Detect which cell encompasses the target text, then output its (x, y) center coordinate. 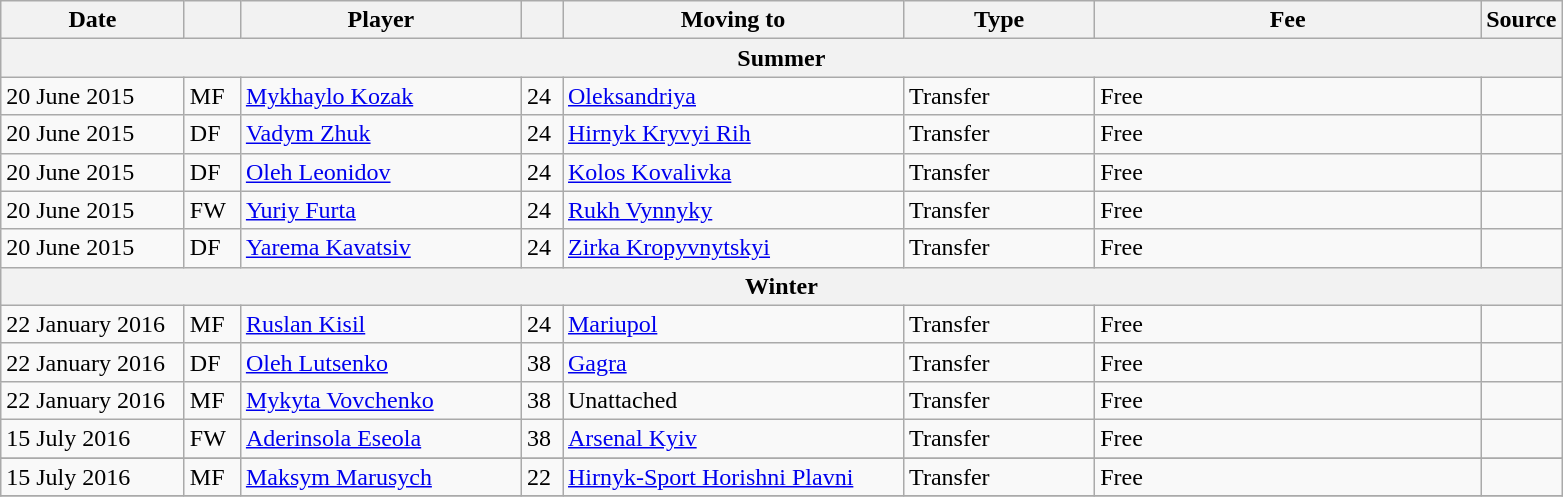
Hirnyk Kryvyi Rih (732, 134)
Date (93, 20)
Vadym Zhuk (380, 134)
Fee (1288, 20)
Kolos Kovalivka (732, 172)
Moving to (732, 20)
Yuriy Furta (380, 210)
Zirka Kropyvnytskyi (732, 248)
Mariupol (732, 324)
Oleh Leonidov (380, 172)
Rukh Vynnyky (732, 210)
Mykyta Vovchenko (380, 400)
Unattached (732, 400)
Gagra (732, 362)
Winter (782, 286)
Oleksandriya (732, 96)
Yarema Kavatsiv (380, 248)
22 (542, 477)
Aderinsola Eseola (380, 438)
Hirnyk-Sport Horishni Plavni (732, 477)
Arsenal Kyiv (732, 438)
Summer (782, 58)
Ruslan Kisil (380, 324)
Oleh Lutsenko (380, 362)
Mykhaylo Kozak (380, 96)
Maksym Marusych (380, 477)
Player (380, 20)
Source (1522, 20)
Type (1000, 20)
